Return (X, Y) of the center of cell containing provided text 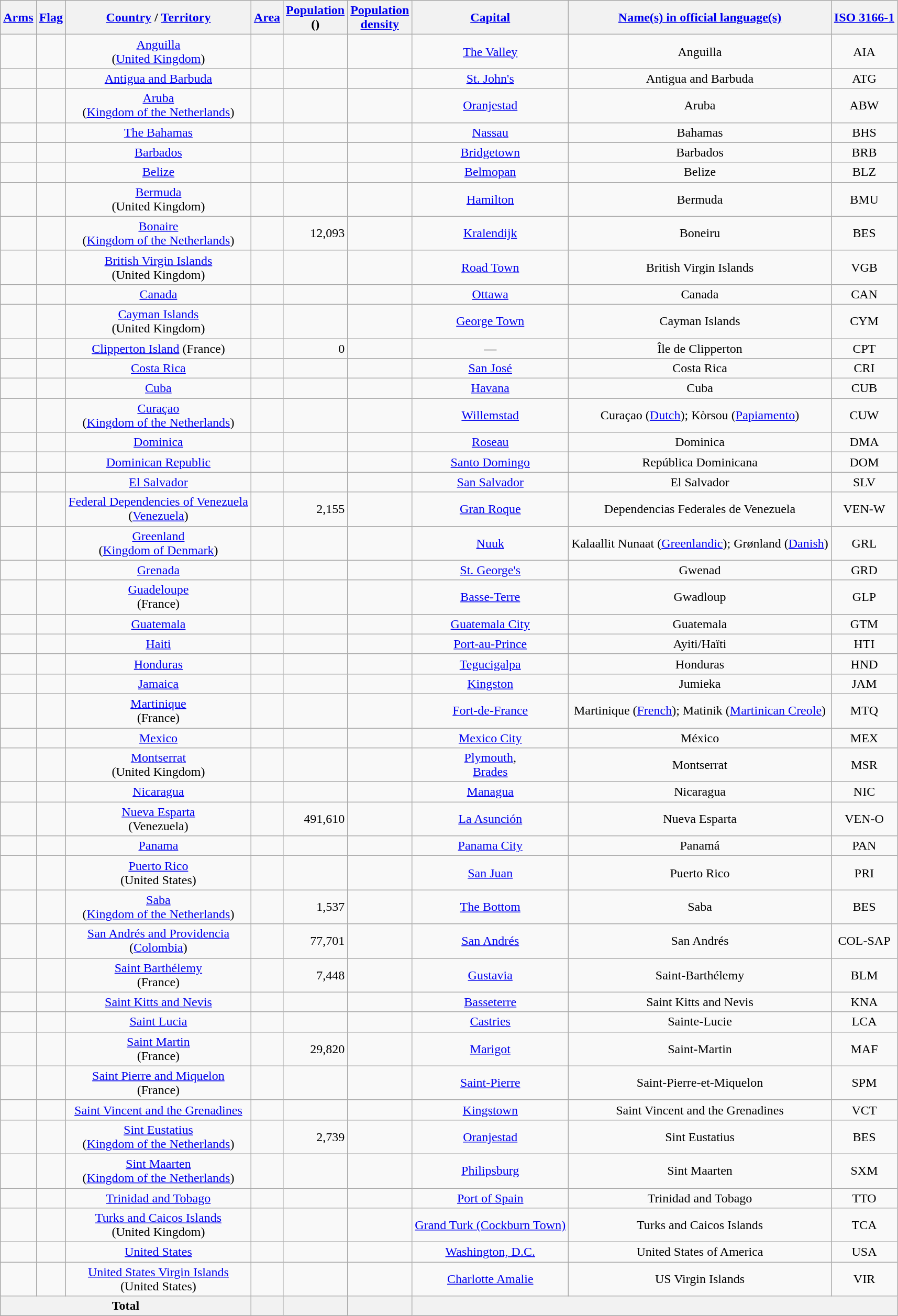
ISO 3166-1 (864, 18)
Sainte-Lucie (700, 1022)
Saba(Kingdom of the Netherlands) (159, 907)
La Asunción (490, 819)
Curaçao (Dutch); Kòrsou (Papiamento) (700, 416)
Washington, D.C. (490, 1252)
Kralendijk (490, 233)
Nueva Esparta (700, 819)
Bonaire(Kingdom of the Netherlands) (159, 233)
CYM (864, 321)
Grenada (159, 570)
United States (159, 1252)
TCA (864, 1225)
Nassau (490, 132)
CUB (864, 388)
MEX (864, 738)
Bermuda(United Kingdom) (159, 199)
Martinique(France) (159, 711)
MAF (864, 1049)
Road Town (490, 267)
Nuuk (490, 543)
GRL (864, 543)
República Dominicana (700, 462)
Sint Maarten (700, 1170)
Sint Eustatius (700, 1137)
VIR (864, 1279)
DOM (864, 462)
Jumieka (700, 684)
Hamilton (490, 199)
Curaçao(Kingdom of the Netherlands) (159, 416)
Sint Maarten(Kingdom of the Netherlands) (159, 1170)
Boneiru (700, 233)
Gwadloup (700, 597)
Saba (700, 907)
Panama (159, 846)
Bermuda (700, 199)
LCA (864, 1022)
VGB (864, 267)
Saint-Martin (700, 1049)
Guadeloupe(France) (159, 597)
Panama City (490, 846)
Roseau (490, 442)
Dominican Republic (159, 462)
HND (864, 664)
Anguilla(United Kingdom) (159, 51)
Saint-Pierre-et-Miquelon (700, 1083)
Port of Spain (490, 1198)
VEN-O (864, 819)
DMA (864, 442)
Aruba(Kingdom of the Netherlands) (159, 106)
Gustavia (490, 975)
Saint Pierre and Miquelon(France) (159, 1083)
Dependencias Federales de Venezuela (700, 509)
Cayman Islands (700, 321)
Gran Roque (490, 509)
PAN (864, 846)
ATG (864, 79)
The Bahamas (159, 132)
CRI (864, 369)
Flag (51, 18)
1,537 (315, 907)
GLP (864, 597)
Federal Dependencies of Venezuela(Venezuela) (159, 509)
7,448 (315, 975)
Charlotte Amalie (490, 1279)
HTI (864, 644)
Total (126, 1306)
USA (864, 1252)
Port-au-Prince (490, 644)
United States Virgin Islands(United States) (159, 1279)
Puerto Rico(United States) (159, 873)
Arms (18, 18)
Country / Territory (159, 18)
29,820 (315, 1049)
British Virgin Islands(United Kingdom) (159, 267)
GRD (864, 570)
BMU (864, 199)
AIA (864, 51)
Basse-Terre (490, 597)
Île de Clipperton (700, 348)
Basseterre (490, 1002)
COL-SAP (864, 941)
Haiti (159, 644)
BRB (864, 152)
MTQ (864, 711)
Greenland(Kingdom of Denmark) (159, 543)
Bahamas (700, 132)
Martinique (French); Matinik (Martinican Creole) (700, 711)
CPT (864, 348)
Saint Martin(France) (159, 1049)
KNA (864, 1002)
Turks and Caicos Islands(United Kingdom) (159, 1225)
VCT (864, 1110)
United States of America (700, 1252)
Tegucigalpa (490, 664)
12,093 (315, 233)
Mexico (159, 738)
SLV (864, 482)
SXM (864, 1170)
Anguilla (700, 51)
Name(s) in official language(s) (700, 18)
NIC (864, 792)
Belmopan (490, 172)
2,739 (315, 1137)
— (490, 348)
CUW (864, 416)
Mexico City (490, 738)
St. George's (490, 570)
Castries (490, 1022)
Aruba (700, 106)
Havana (490, 388)
ABW (864, 106)
The Bottom (490, 907)
Saint Barthélemy(France) (159, 975)
San Andrés and Providencia(Colombia) (159, 941)
Clipperton Island (France) (159, 348)
The Valley (490, 51)
BHS (864, 132)
San Juan (490, 873)
SPM (864, 1083)
Turks and Caicos Islands (700, 1225)
Population density (380, 18)
Kalaallit Nunaat (Greenlandic); Grønland (Danish) (700, 543)
Saint-Pierre (490, 1083)
Puerto Rico (700, 873)
BLZ (864, 172)
BLM (864, 975)
Sint Eustatius(Kingdom of the Netherlands) (159, 1137)
TTO (864, 1198)
Bridgetown (490, 152)
British Virgin Islands (700, 267)
JAM (864, 684)
Plymouth,Brades (490, 765)
México (700, 738)
2,155 (315, 509)
Kingston (490, 684)
Philipsburg (490, 1170)
St. John's (490, 79)
Jamaica (159, 684)
Grand Turk (Cockburn Town) (490, 1225)
Saint Lucia (159, 1022)
Nueva Esparta(Venezuela) (159, 819)
San José (490, 369)
GTM (864, 624)
Marigot (490, 1049)
San Salvador (490, 482)
Capital (490, 18)
Montserrat (700, 765)
Managua (490, 792)
Santo Domingo (490, 462)
Panamá (700, 846)
Fort-de-France (490, 711)
PRI (864, 873)
CAN (864, 294)
US Virgin Islands (700, 1279)
Ayiti/Haïti (700, 644)
Guatemala City (490, 624)
MSR (864, 765)
George Town (490, 321)
Kingstown (490, 1110)
Saint-Barthélemy (700, 975)
Willemstad (490, 416)
Population() (315, 18)
0 (315, 348)
Gwenad (700, 570)
Cayman Islands(United Kingdom) (159, 321)
VEN-W (864, 509)
Ottawa (490, 294)
Montserrat(United Kingdom) (159, 765)
Area (267, 18)
491,610 (315, 819)
77,701 (315, 941)
